Locate the cell with the specified text and output its (x, y) center coordinate. 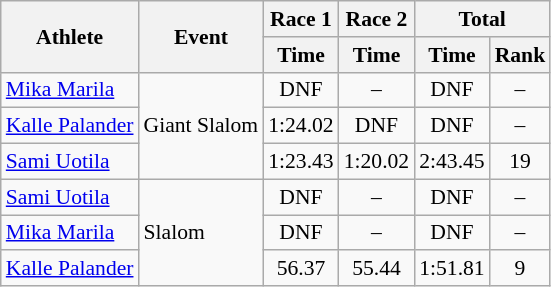
Event (202, 36)
1:51.81 (452, 269)
Slalom (202, 232)
1:24.02 (300, 126)
19 (520, 162)
1:20.02 (376, 162)
1:23.43 (300, 162)
Athlete (70, 36)
9 (520, 269)
2:43.45 (452, 162)
Rank (520, 55)
Race 2 (376, 19)
56.37 (300, 269)
Total (482, 19)
Race 1 (300, 19)
55.44 (376, 269)
Giant Slalom (202, 126)
